Return [x, y] of the center of cell containing provided text 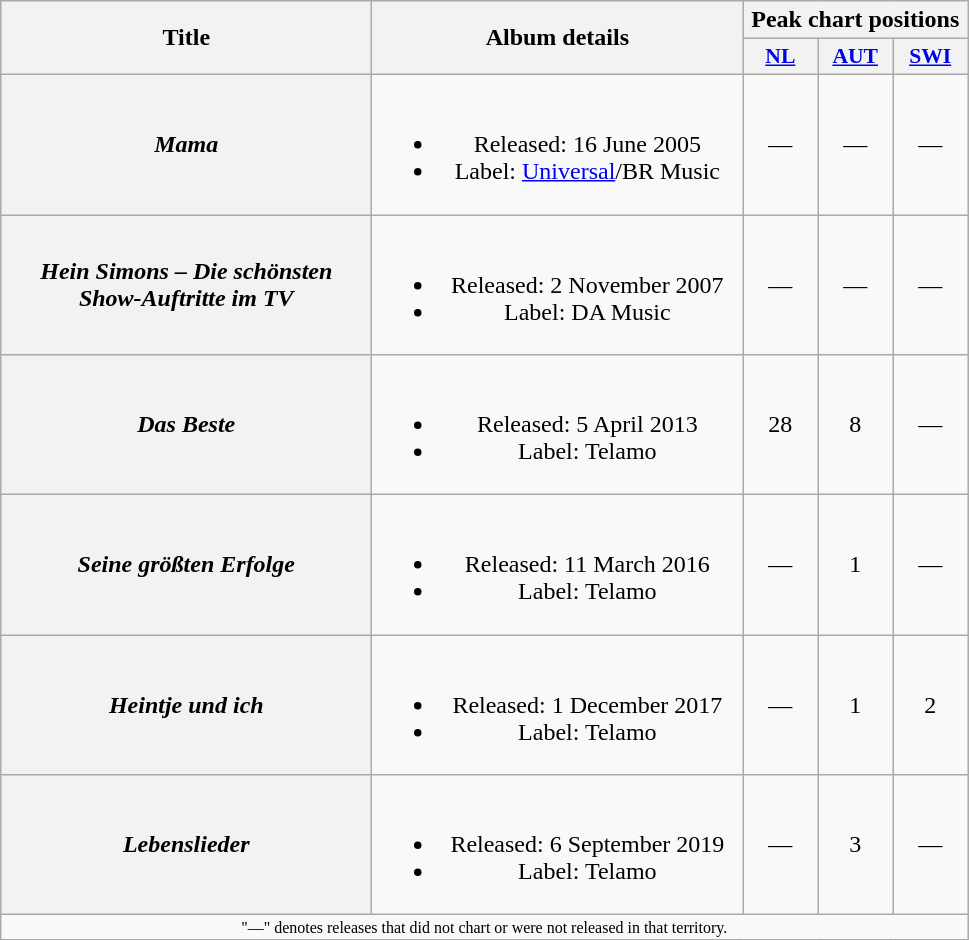
Album details [558, 38]
Title [186, 38]
Released: 6 September 2019Label: Telamo [558, 845]
Seine größten Erfolge [186, 565]
3 [856, 845]
Released: 11 March 2016Label: Telamo [558, 565]
28 [780, 425]
AUT [856, 57]
Heintje und ich [186, 705]
Mama [186, 144]
Released: 2 November 2007Label: DA Music [558, 284]
Hein Simons – Die schönsten Show-Auftritte im TV [186, 284]
"—" denotes releases that did not chart or were not released in that territory. [484, 927]
SWI [930, 57]
Released: 1 December 2017Label: Telamo [558, 705]
Released: 16 June 2005Label: Universal/BR Music [558, 144]
2 [930, 705]
Released: 5 April 2013Label: Telamo [558, 425]
Peak chart positions [856, 20]
Das Beste [186, 425]
NL [780, 57]
Lebenslieder [186, 845]
8 [856, 425]
